Return the [x, y] coordinate for the center point of the cell that contains the specified text.  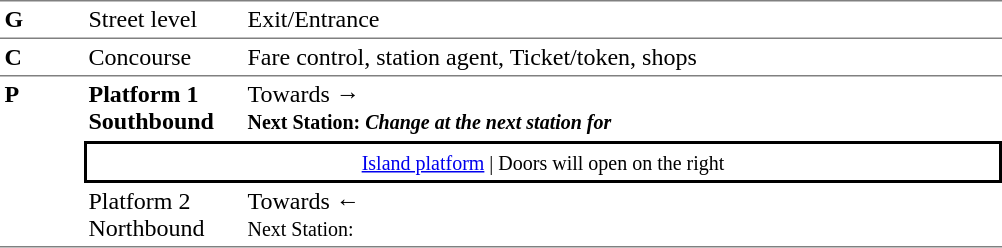
C [42, 58]
Island platform | Doors will open on the right [543, 162]
G [42, 20]
Concourse [164, 58]
P [42, 162]
Fare control, station agent, Ticket/token, shops [622, 58]
Exit/Entrance [622, 20]
Platform 1Southbound [164, 108]
Towards → Next Station: Change at the next station for [622, 108]
Street level [164, 20]
Platform 2Northbound [164, 215]
Towards ← Next Station: [622, 215]
